Pinpoint the cell where the given text exists, returning its (X, Y) midpoint coordinate. 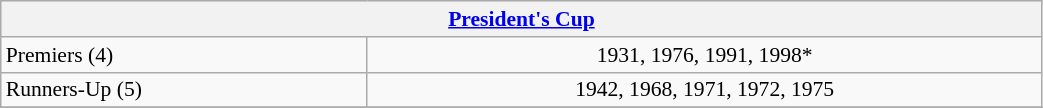
1931, 1976, 1991, 1998* (704, 55)
President's Cup (522, 19)
Runners-Up (5) (184, 90)
Premiers (4) (184, 55)
1942, 1968, 1971, 1972, 1975 (704, 90)
